Extract the (x, y) coordinate from the center of the cell holding the provided text.  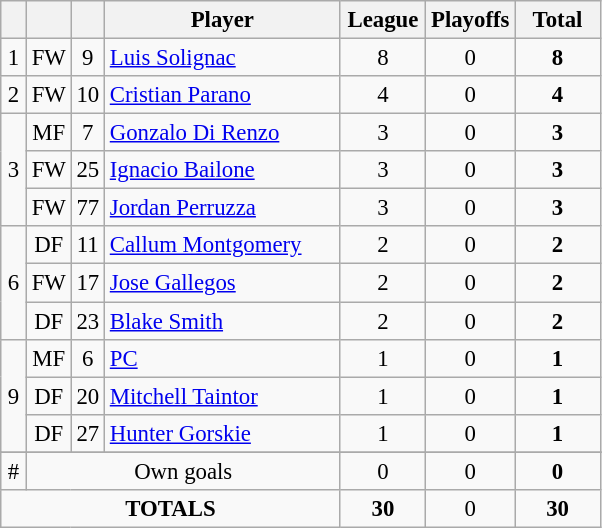
Luis Solignac (222, 58)
# (14, 471)
7 (88, 133)
10 (88, 95)
Blake Smith (222, 321)
Jose Gallegos (222, 283)
League (383, 20)
Gonzalo Di Renzo (222, 133)
20 (88, 396)
Hunter Gorskie (222, 433)
11 (88, 245)
Player (222, 20)
17 (88, 283)
PC (222, 358)
Mitchell Taintor (222, 396)
Jordan Perruzza (222, 208)
Ignacio Bailone (222, 170)
25 (88, 170)
Callum Montgomery (222, 245)
Cristian Parano (222, 95)
27 (88, 433)
TOTALS (170, 509)
77 (88, 208)
Total (558, 20)
Own goals (183, 471)
Playoffs (470, 20)
23 (88, 321)
